Find where the given text appears and provide that cell's center as [X, Y] coordinate. 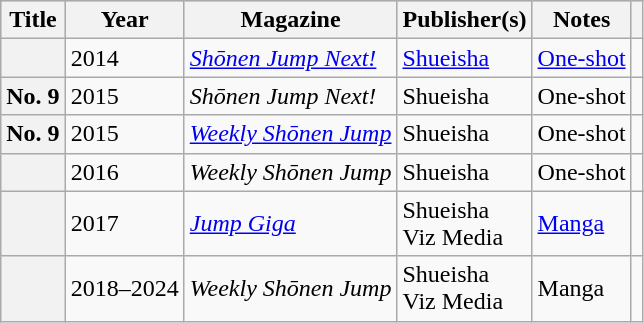
Magazine [290, 20]
2014 [124, 58]
Notes [582, 20]
Title [33, 20]
Year [124, 20]
Jump Giga [290, 224]
Publisher(s) [464, 20]
2017 [124, 224]
2018–2024 [124, 288]
2016 [124, 172]
